From the cell containing the given text, extract its center point as (X, Y) coordinate. 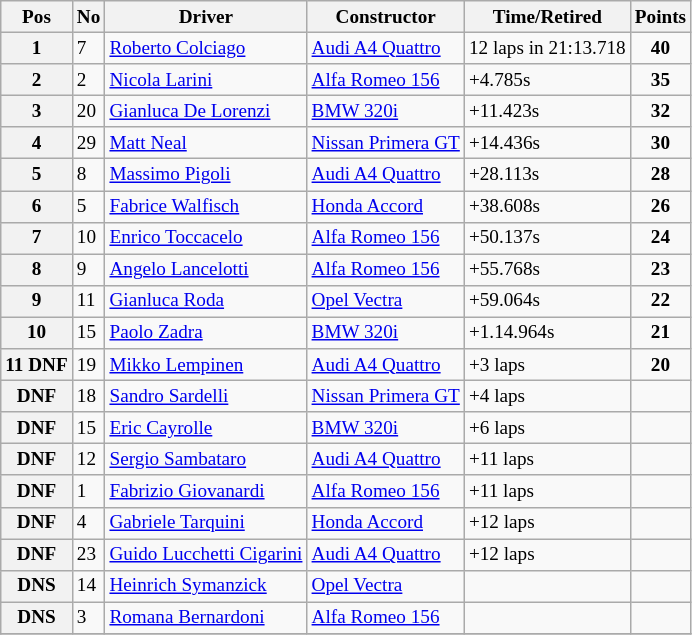
Time/Retired (547, 17)
Fabrice Walfisch (206, 206)
Nicola Larini (206, 80)
+11.423s (547, 111)
Enrico Toccacelo (206, 238)
Gianluca Roda (206, 301)
40 (660, 48)
Constructor (386, 17)
Driver (206, 17)
Eric Cayrolle (206, 428)
+1.14.964s (547, 333)
Sandro Sardelli (206, 396)
11 DNF (37, 365)
Mikko Lempinen (206, 365)
19 (88, 365)
+38.608s (547, 206)
29 (88, 143)
+4.785s (547, 80)
+4 laps (547, 396)
+14.436s (547, 143)
Guido Lucchetti Cigarini (206, 554)
Paolo Zadra (206, 333)
+50.137s (547, 238)
35 (660, 80)
21 (660, 333)
26 (660, 206)
No (88, 17)
28 (660, 175)
18 (88, 396)
6 (37, 206)
Matt Neal (206, 143)
14 (88, 586)
+55.768s (547, 270)
12 laps in 21:13.718 (547, 48)
Pos (37, 17)
+3 laps (547, 365)
32 (660, 111)
Roberto Colciago (206, 48)
Angelo Lancelotti (206, 270)
Heinrich Symanzick (206, 586)
Sergio Sambataro (206, 460)
+6 laps (547, 428)
24 (660, 238)
Massimo Pigoli (206, 175)
22 (660, 301)
+59.064s (547, 301)
Gianluca De Lorenzi (206, 111)
Points (660, 17)
+28.113s (547, 175)
Gabriele Tarquini (206, 523)
12 (88, 460)
Romana Bernardoni (206, 618)
30 (660, 143)
Fabrizio Giovanardi (206, 491)
11 (88, 301)
